Search for the cell housing the specified text and yield its (X, Y) center coordinate. 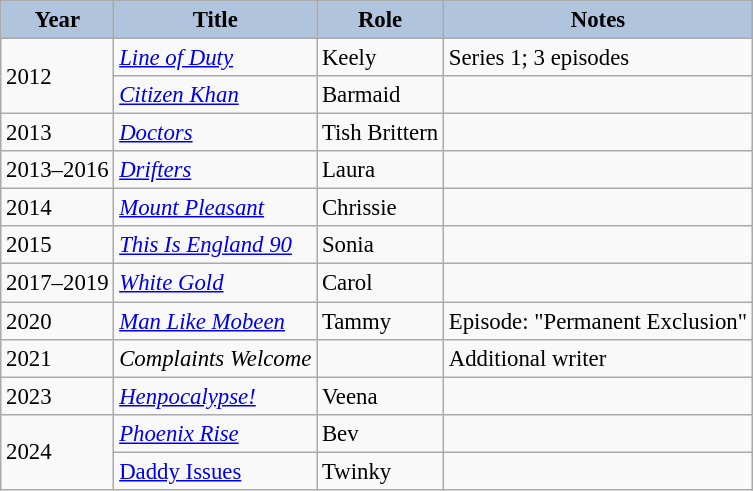
Additional writer (598, 358)
2024 (58, 452)
Drifters (216, 170)
Daddy Issues (216, 471)
Henpocalypse! (216, 396)
Citizen Khan (216, 95)
2012 (58, 76)
Complaints Welcome (216, 358)
Bev (380, 433)
Twinky (380, 471)
Year (58, 20)
Barmaid (380, 95)
2015 (58, 245)
Title (216, 20)
Line of Duty (216, 58)
Phoenix Rise (216, 433)
Chrissie (380, 208)
Doctors (216, 133)
Tish Brittern (380, 133)
Carol (380, 283)
Sonia (380, 245)
Series 1; 3 episodes (598, 58)
2017–2019 (58, 283)
2013 (58, 133)
This Is England 90 (216, 245)
White Gold (216, 283)
2021 (58, 358)
Veena (380, 396)
Man Like Mobeen (216, 321)
Role (380, 20)
2020 (58, 321)
Episode: "Permanent Exclusion" (598, 321)
Mount Pleasant (216, 208)
Keely (380, 58)
Tammy (380, 321)
2013–2016 (58, 170)
Notes (598, 20)
2014 (58, 208)
Laura (380, 170)
2023 (58, 396)
